Return the [X, Y] coordinate for the center point of the cell that contains the specified text.  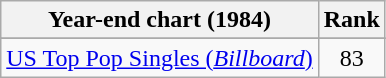
US Top Pop Singles (Billboard) [160, 58]
Rank [352, 20]
83 [352, 58]
Year-end chart (1984) [160, 20]
